Return (X, Y) of the center of cell containing provided text 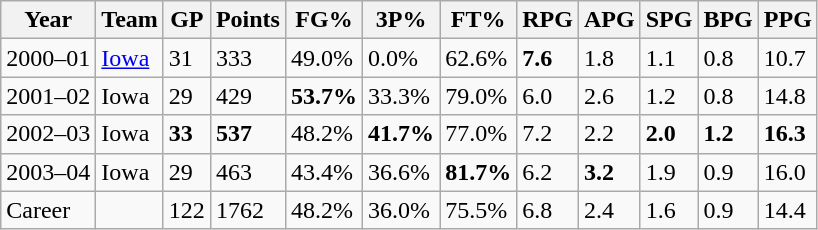
0.0% (402, 58)
333 (248, 58)
BPG (728, 20)
41.7% (402, 134)
43.4% (324, 172)
7.6 (548, 58)
Team (130, 20)
3P% (402, 20)
2003–04 (48, 172)
36.0% (402, 210)
2002–03 (48, 134)
122 (186, 210)
36.6% (402, 172)
14.4 (788, 210)
463 (248, 172)
1762 (248, 210)
FT% (478, 20)
2.4 (609, 210)
75.5% (478, 210)
79.0% (478, 96)
GP (186, 20)
1.6 (669, 210)
2000–01 (48, 58)
1.9 (669, 172)
81.7% (478, 172)
2.2 (609, 134)
77.0% (478, 134)
PPG (788, 20)
6.8 (548, 210)
16.0 (788, 172)
1.1 (669, 58)
FG% (324, 20)
429 (248, 96)
31 (186, 58)
7.2 (548, 134)
33.3% (402, 96)
6.0 (548, 96)
49.0% (324, 58)
Year (48, 20)
62.6% (478, 58)
Career (48, 210)
16.3 (788, 134)
2.0 (669, 134)
3.2 (609, 172)
RPG (548, 20)
33 (186, 134)
6.2 (548, 172)
537 (248, 134)
Points (248, 20)
10.7 (788, 58)
2.6 (609, 96)
SPG (669, 20)
1.8 (609, 58)
53.7% (324, 96)
APG (609, 20)
2001–02 (48, 96)
14.8 (788, 96)
